From the cell containing the given text, extract its center point as (x, y) coordinate. 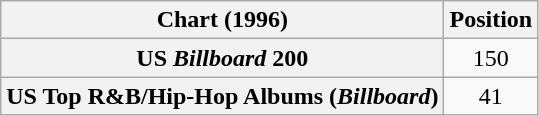
US Billboard 200 (222, 58)
41 (491, 96)
Position (491, 20)
Chart (1996) (222, 20)
US Top R&B/Hip-Hop Albums (Billboard) (222, 96)
150 (491, 58)
